From the cell containing the given text, extract its center point as (X, Y) coordinate. 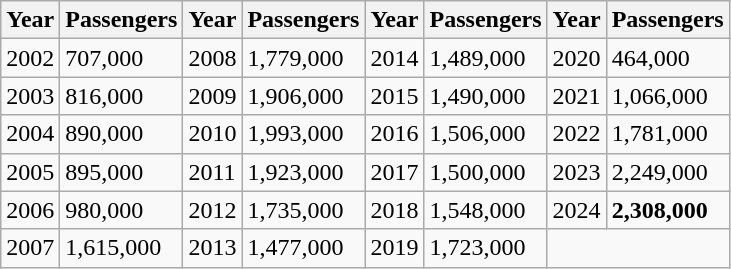
2008 (212, 58)
890,000 (122, 134)
2023 (576, 172)
2019 (394, 248)
1,500,000 (486, 172)
2020 (576, 58)
1,490,000 (486, 96)
1,779,000 (304, 58)
2005 (30, 172)
1,923,000 (304, 172)
1,993,000 (304, 134)
2011 (212, 172)
1,781,000 (668, 134)
2015 (394, 96)
816,000 (122, 96)
2,249,000 (668, 172)
1,477,000 (304, 248)
1,548,000 (486, 210)
2007 (30, 248)
2004 (30, 134)
895,000 (122, 172)
2016 (394, 134)
2013 (212, 248)
2014 (394, 58)
1,723,000 (486, 248)
1,489,000 (486, 58)
2018 (394, 210)
707,000 (122, 58)
1,066,000 (668, 96)
2022 (576, 134)
2012 (212, 210)
2002 (30, 58)
2,308,000 (668, 210)
1,906,000 (304, 96)
1,506,000 (486, 134)
2009 (212, 96)
2006 (30, 210)
1,735,000 (304, 210)
2010 (212, 134)
980,000 (122, 210)
2003 (30, 96)
464,000 (668, 58)
2021 (576, 96)
1,615,000 (122, 248)
2017 (394, 172)
2024 (576, 210)
